Locate the cell with the specified text and output its (X, Y) center coordinate. 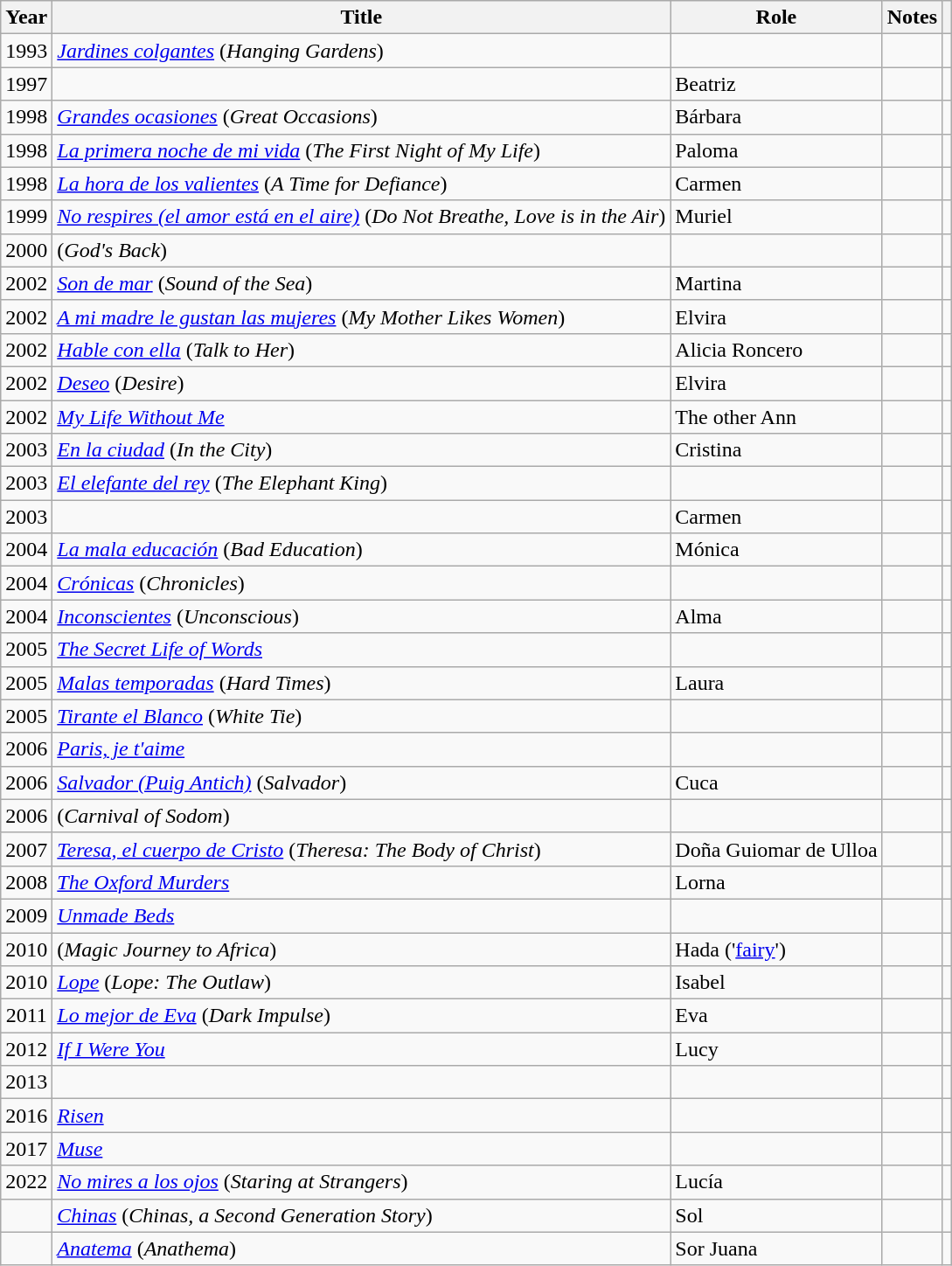
Alicia Roncero (776, 350)
Title (362, 17)
2000 (26, 250)
(Carnival of Sodom) (362, 816)
Cuca (776, 783)
2022 (26, 1182)
Eva (776, 1016)
Son de mar (Sound of the Sea) (362, 283)
Cristina (776, 450)
El elefante del rey (The Elephant King) (362, 483)
Malas temporadas (Hard Times) (362, 683)
1999 (26, 217)
2011 (26, 1016)
2009 (26, 915)
Lo mejor de Eva (Dark Impulse) (362, 1016)
Crónicas (Chronicles) (362, 583)
Chinas (Chinas, a Second Generation Story) (362, 1215)
Role (776, 17)
Doña Guiomar de Ulloa (776, 849)
Hable con ella (Talk to Her) (362, 350)
Sor Juana (776, 1249)
Deseo (Desire) (362, 383)
La mala educación (Bad Education) (362, 550)
Mónica (776, 550)
Risen (362, 1116)
Anatema (Anathema) (362, 1249)
Paloma (776, 150)
Tirante el Blanco (White Tie) (362, 716)
No mires a los ojos (Staring at Strangers) (362, 1182)
Alma (776, 616)
1993 (26, 51)
The other Ann (776, 417)
2016 (26, 1116)
Notes (912, 17)
No respires (el amor está en el aire) (Do Not Breathe, Love is in the Air) (362, 217)
En la ciudad (In the City) (362, 450)
Isabel (776, 983)
Lucía (776, 1182)
Year (26, 17)
(God's Back) (362, 250)
2007 (26, 849)
Muriel (776, 217)
A mi madre le gustan las mujeres (My Mother Likes Women) (362, 316)
La primera noche de mi vida (The First Night of My Life) (362, 150)
Lope (Lope: The Outlaw) (362, 983)
If I Were You (362, 1049)
Sol (776, 1215)
Bárbara (776, 117)
Hada ('fairy') (776, 949)
Beatriz (776, 84)
Lucy (776, 1049)
Salvador (Puig Antich) (Salvador) (362, 783)
2017 (26, 1149)
Inconscientes (Unconscious) (362, 616)
Laura (776, 683)
2013 (26, 1082)
My Life Without Me (362, 417)
Jardines colgantes (Hanging Gardens) (362, 51)
Teresa, el cuerpo de Cristo (Theresa: The Body of Christ) (362, 849)
The Oxford Murders (362, 882)
Muse (362, 1149)
Martina (776, 283)
Lorna (776, 882)
Unmade Beds (362, 915)
La hora de los valientes (A Time for Defiance) (362, 184)
2012 (26, 1049)
The Secret Life of Words (362, 650)
(Magic Journey to Africa) (362, 949)
Paris, je t'aime (362, 749)
Grandes ocasiones (Great Occasions) (362, 117)
2008 (26, 882)
1997 (26, 84)
